Capture the cell that displays the provided text and extract its (X, Y) central coordinate. 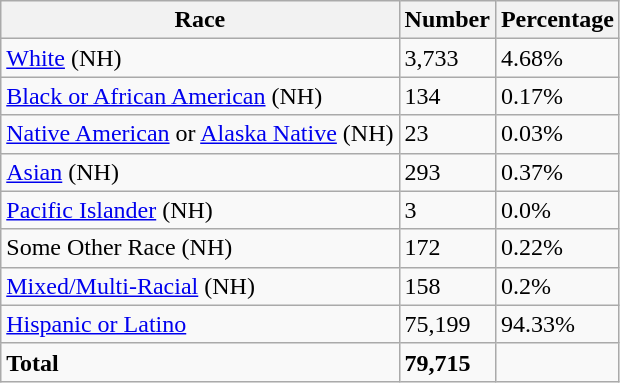
75,199 (447, 324)
23 (447, 134)
Mixed/Multi-Racial (NH) (200, 286)
172 (447, 248)
Black or African American (NH) (200, 96)
3,733 (447, 58)
134 (447, 96)
Total (200, 362)
Pacific Islander (NH) (200, 210)
Hispanic or Latino (200, 324)
Number (447, 20)
0.22% (557, 248)
0.0% (557, 210)
293 (447, 172)
4.68% (557, 58)
Percentage (557, 20)
79,715 (447, 362)
3 (447, 210)
94.33% (557, 324)
158 (447, 286)
0.2% (557, 286)
Asian (NH) (200, 172)
Native American or Alaska Native (NH) (200, 134)
0.17% (557, 96)
White (NH) (200, 58)
Race (200, 20)
Some Other Race (NH) (200, 248)
0.03% (557, 134)
0.37% (557, 172)
